Search for the cell housing the specified text and yield its (x, y) center coordinate. 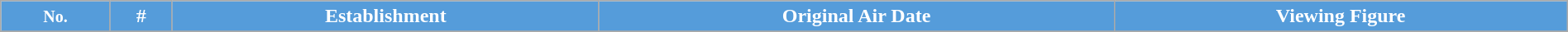
Establishment (385, 16)
No. (55, 16)
Viewing Figure (1341, 16)
# (141, 16)
Original Air Date (857, 16)
